Identify which cell holds the provided text, then report its (x, y) central coordinate. 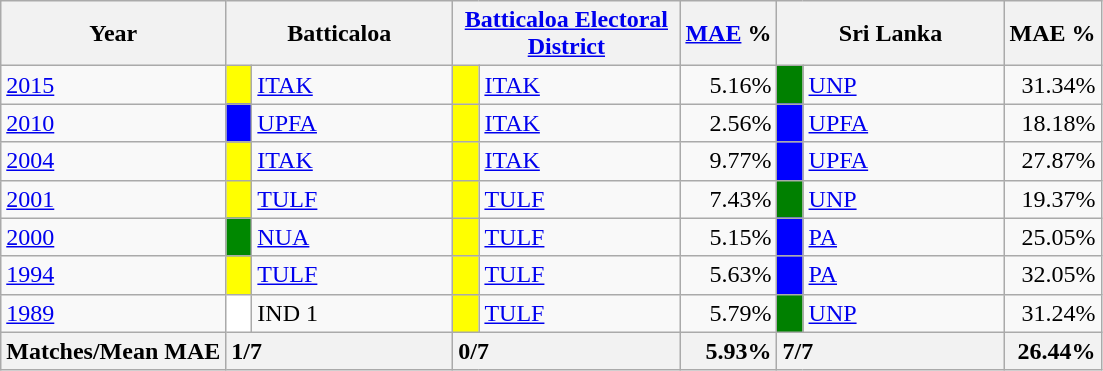
32.05% (1052, 275)
25.05% (1052, 237)
5.93% (728, 351)
Year (114, 34)
2.56% (728, 123)
27.87% (1052, 161)
2015 (114, 85)
1/7 (340, 351)
5.63% (728, 275)
2000 (114, 237)
5.79% (728, 313)
2004 (114, 161)
NUA (352, 237)
19.37% (1052, 199)
5.16% (728, 85)
7/7 (890, 351)
9.77% (728, 161)
1994 (114, 275)
31.24% (1052, 313)
1989 (114, 313)
0/7 (566, 351)
2001 (114, 199)
18.18% (1052, 123)
7.43% (728, 199)
Batticaloa Electoral District (566, 34)
IND 1 (352, 313)
5.15% (728, 237)
Sri Lanka (890, 34)
26.44% (1052, 351)
Batticaloa (340, 34)
31.34% (1052, 85)
2010 (114, 123)
Matches/Mean MAE (114, 351)
